For the text-containing cell, return its midpoint in [x, y] coordinate format. 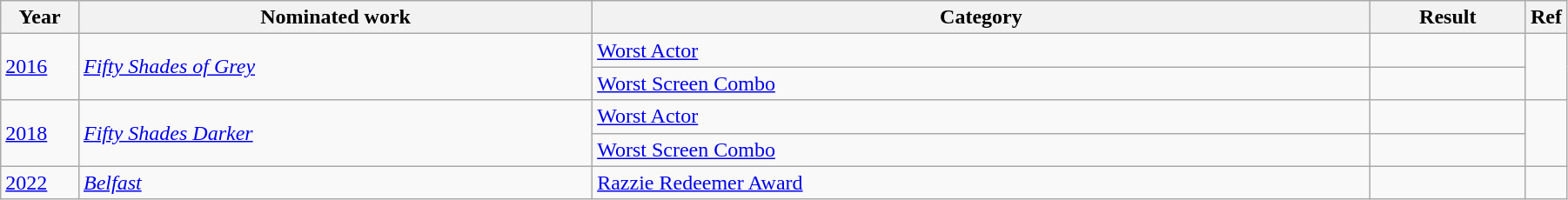
Razzie Redeemer Award [982, 183]
2022 [40, 183]
Fifty Shades Darker [335, 133]
Ref [1545, 17]
Result [1448, 17]
Category [982, 17]
Nominated work [335, 17]
Fifty Shades of Grey [335, 67]
2016 [40, 67]
Belfast [335, 183]
2018 [40, 133]
Year [40, 17]
